Return (X, Y) of the center of cell containing provided text 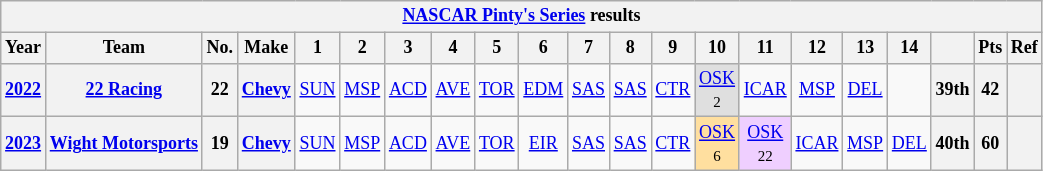
22 (220, 90)
12 (817, 48)
EIR (544, 144)
4 (452, 48)
40th (952, 144)
Year (24, 48)
Wight Motorsports (124, 144)
9 (673, 48)
19 (220, 144)
OSK2 (718, 90)
Team (124, 48)
No. (220, 48)
Pts (990, 48)
22 Racing (124, 90)
EDM (544, 90)
11 (765, 48)
2022 (24, 90)
OSK6 (718, 144)
10 (718, 48)
OSK22 (765, 144)
42 (990, 90)
8 (630, 48)
13 (866, 48)
39th (952, 90)
7 (589, 48)
2023 (24, 144)
14 (909, 48)
2 (362, 48)
1 (318, 48)
Ref (1024, 48)
3 (408, 48)
6 (544, 48)
Make (266, 48)
5 (497, 48)
NASCAR Pinty's Series results (522, 16)
60 (990, 144)
